Find where the given text appears and provide that cell's center as (X, Y) coordinate. 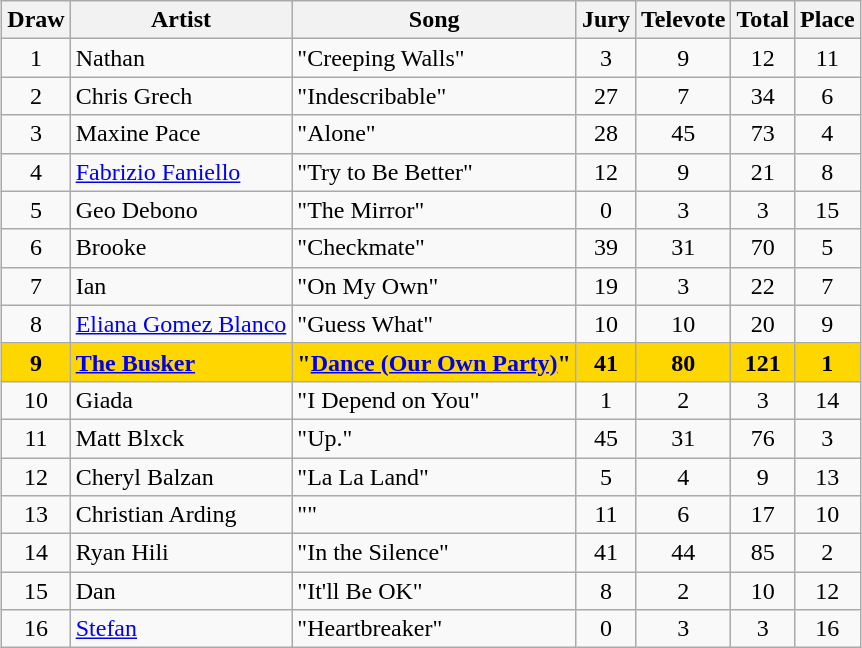
Nathan (181, 58)
"Heartbreaker" (434, 629)
85 (763, 553)
"Checkmate" (434, 248)
Televote (682, 20)
Cheryl Balzan (181, 477)
21 (763, 172)
Brooke (181, 248)
"I Depend on You" (434, 400)
Place (828, 20)
19 (606, 286)
Eliana Gomez Blanco (181, 324)
"On My Own" (434, 286)
Total (763, 20)
Fabrizio Faniello (181, 172)
"The Mirror" (434, 210)
Geo Debono (181, 210)
Artist (181, 20)
"Up." (434, 438)
Giada (181, 400)
"Alone" (434, 134)
34 (763, 96)
The Busker (181, 362)
Matt Blxck (181, 438)
22 (763, 286)
Christian Arding (181, 515)
"It'll Be OK" (434, 591)
Stefan (181, 629)
Ian (181, 286)
"" (434, 515)
"Indescribable" (434, 96)
"La La Land" (434, 477)
Maxine Pace (181, 134)
Chris Grech (181, 96)
Song (434, 20)
73 (763, 134)
17 (763, 515)
"Creeping Walls" (434, 58)
"Dance (Our Own Party)" (434, 362)
Ryan Hili (181, 553)
Jury (606, 20)
27 (606, 96)
39 (606, 248)
"In the Silence" (434, 553)
"Guess What" (434, 324)
28 (606, 134)
121 (763, 362)
80 (682, 362)
"Try to Be Better" (434, 172)
76 (763, 438)
Draw (36, 20)
70 (763, 248)
44 (682, 553)
Dan (181, 591)
20 (763, 324)
